Detect which cell encompasses the target text, then output its (X, Y) center coordinate. 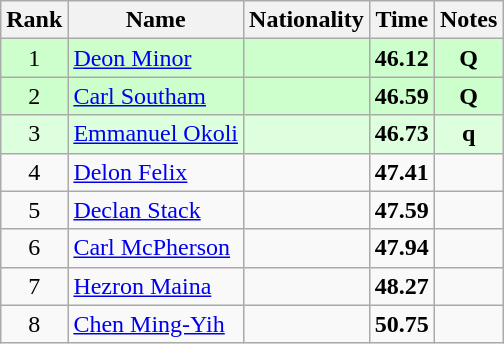
5 (34, 210)
3 (34, 134)
46.73 (402, 134)
46.12 (402, 58)
Rank (34, 20)
1 (34, 58)
Emmanuel Okoli (156, 134)
4 (34, 172)
Delon Felix (156, 172)
q (468, 134)
46.59 (402, 96)
Chen Ming-Yih (156, 324)
47.41 (402, 172)
47.94 (402, 248)
8 (34, 324)
7 (34, 286)
48.27 (402, 286)
Deon Minor (156, 58)
Time (402, 20)
6 (34, 248)
47.59 (402, 210)
2 (34, 96)
Name (156, 20)
Nationality (307, 20)
Declan Stack (156, 210)
Hezron Maina (156, 286)
Notes (468, 20)
50.75 (402, 324)
Carl Southam (156, 96)
Carl McPherson (156, 248)
